Output the [x, y] coordinate of the center of the cell containing the given text.  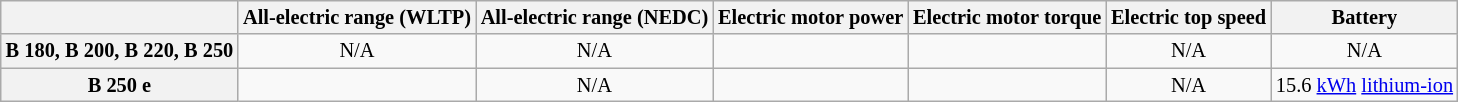
B 250 e [120, 85]
Electric motor power [810, 17]
All-electric range (WLTP) [357, 17]
15.6 kWh lithium-ion [1364, 85]
B 180, B 200, B 220, B 250 [120, 51]
Electric top speed [1188, 17]
Battery [1364, 17]
Electric motor torque [1007, 17]
All-electric range (NEDC) [594, 17]
